Return the (x, y) coordinate for the center point of the cell that contains the specified text.  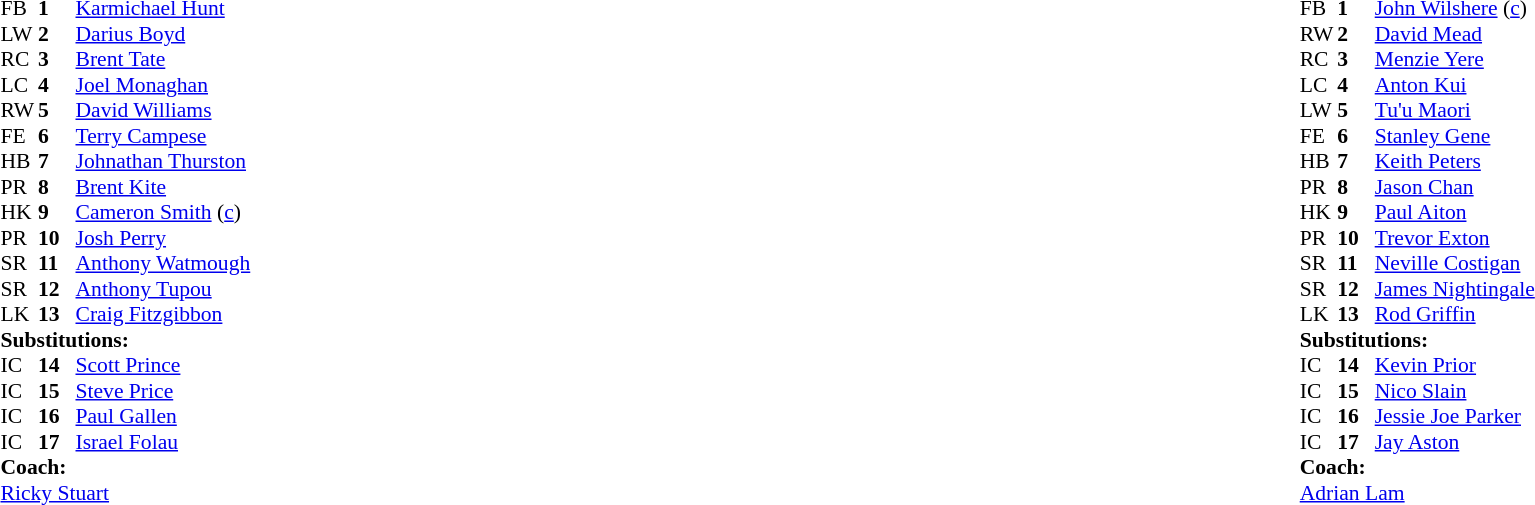
Anton Kui (1455, 85)
Keith Peters (1455, 161)
Joel Monaghan (164, 85)
Johnathan Thurston (164, 161)
Jay Aston (1455, 442)
Steve Price (164, 391)
Anthony Tupou (164, 289)
Craig Fitzgibbon (164, 315)
Scott Prince (164, 365)
Israel Folau (164, 442)
Anthony Watmough (164, 263)
David Williams (164, 111)
Jessie Joe Parker (1455, 417)
Tu'u Maori (1455, 111)
James Nightingale (1455, 289)
Stanley Gene (1455, 136)
Rod Griffin (1455, 315)
David Mead (1455, 34)
Cameron Smith (c) (164, 213)
Paul Gallen (164, 417)
Kevin Prior (1455, 365)
Menzie Yere (1455, 59)
Neville Costigan (1455, 263)
Brent Tate (164, 59)
Brent Kite (164, 187)
Trevor Exton (1455, 238)
Nico Slain (1455, 391)
Darius Boyd (164, 34)
Jason Chan (1455, 187)
Terry Campese (164, 136)
Josh Perry (164, 238)
Paul Aiton (1455, 213)
